Return [X, Y] of the center of cell containing provided text 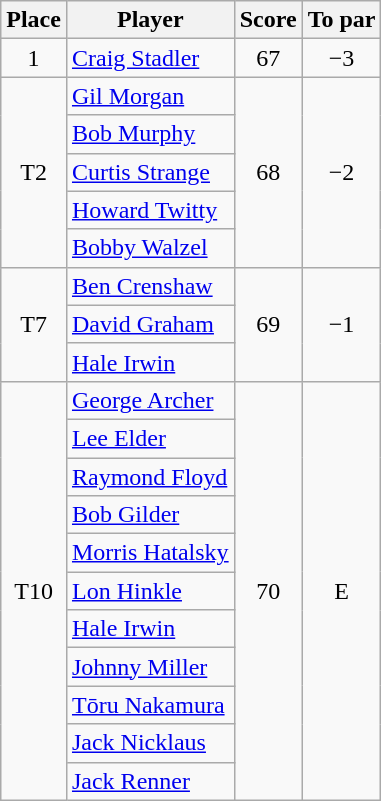
Place [34, 20]
1 [34, 58]
69 [268, 324]
Bobby Walzel [150, 248]
−2 [342, 172]
Bob Gilder [150, 515]
T2 [34, 172]
T10 [34, 590]
Curtis Strange [150, 172]
Johnny Miller [150, 667]
70 [268, 590]
Bob Murphy [150, 134]
George Archer [150, 400]
Howard Twitty [150, 210]
Jack Renner [150, 781]
Lon Hinkle [150, 591]
−3 [342, 58]
−1 [342, 324]
Gil Morgan [150, 96]
Craig Stadler [150, 58]
Lee Elder [150, 438]
Player [150, 20]
David Graham [150, 324]
Morris Hatalsky [150, 553]
68 [268, 172]
Raymond Floyd [150, 477]
Ben Crenshaw [150, 286]
E [342, 590]
67 [268, 58]
Score [268, 20]
Jack Nicklaus [150, 743]
T7 [34, 324]
To par [342, 20]
Tōru Nakamura [150, 705]
